Output the [x, y] coordinate of the center of the cell containing the given text.  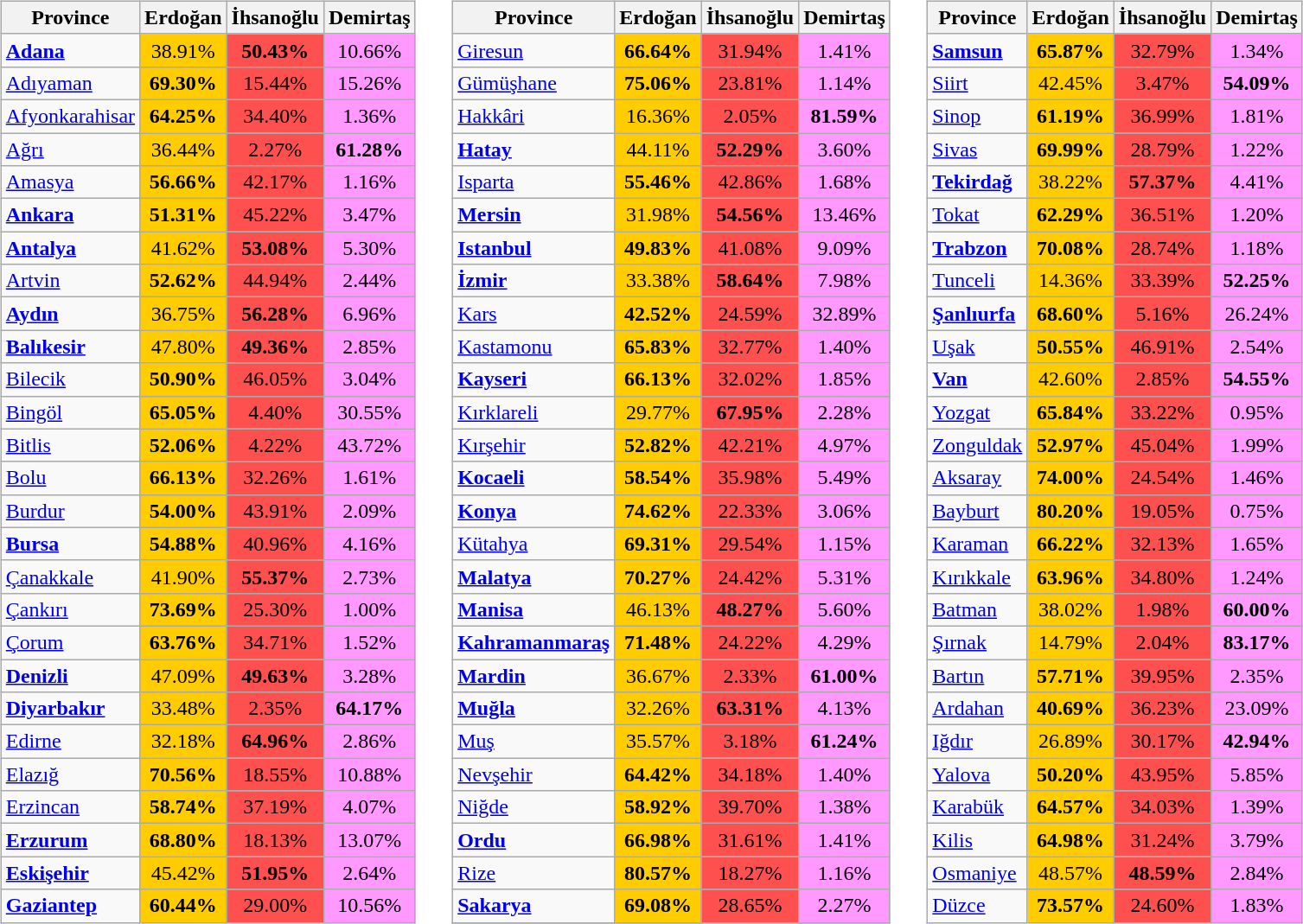
54.00% [183, 511]
3.06% [845, 511]
61.00% [845, 675]
Rize [534, 873]
18.13% [275, 840]
81.59% [845, 116]
Giresun [534, 50]
Batman [977, 609]
Kütahya [534, 544]
41.90% [183, 577]
48.57% [1070, 873]
6.96% [369, 314]
36.99% [1162, 116]
46.91% [1162, 347]
1.46% [1257, 478]
34.40% [275, 116]
54.09% [1257, 83]
3.60% [845, 150]
31.24% [1162, 840]
4.97% [845, 445]
5.49% [845, 478]
25.30% [275, 609]
Niğde [534, 807]
Bursa [70, 544]
52.29% [750, 150]
Aksaray [977, 478]
52.82% [658, 445]
65.87% [1070, 50]
1.34% [1257, 50]
Edirne [70, 742]
45.04% [1162, 445]
Çanakkale [70, 577]
5.31% [845, 577]
29.77% [658, 412]
65.84% [1070, 412]
1.65% [1257, 544]
41.62% [183, 248]
2.04% [1162, 642]
33.22% [1162, 412]
36.51% [1162, 215]
23.09% [1257, 709]
Malatya [534, 577]
5.16% [1162, 314]
Ordu [534, 840]
70.08% [1070, 248]
71.48% [658, 642]
60.00% [1257, 609]
28.74% [1162, 248]
16.36% [658, 116]
36.44% [183, 150]
Manisa [534, 609]
52.62% [183, 281]
Artvin [70, 281]
36.67% [658, 675]
74.62% [658, 511]
58.92% [658, 807]
5.30% [369, 248]
65.83% [658, 347]
18.27% [750, 873]
2.54% [1257, 347]
42.94% [1257, 742]
42.86% [750, 182]
65.05% [183, 412]
Kars [534, 314]
64.17% [369, 709]
61.24% [845, 742]
50.90% [183, 379]
1.18% [1257, 248]
Konya [534, 511]
61.19% [1070, 116]
1.98% [1162, 609]
32.13% [1162, 544]
1.68% [845, 182]
68.80% [183, 840]
80.57% [658, 873]
46.05% [275, 379]
38.22% [1070, 182]
Afyonkarahisar [70, 116]
1.14% [845, 83]
30.17% [1162, 742]
38.91% [183, 50]
1.99% [1257, 445]
56.28% [275, 314]
57.37% [1162, 182]
51.95% [275, 873]
2.73% [369, 577]
42.45% [1070, 83]
Kahramanmaraş [534, 642]
9.09% [845, 248]
26.24% [1257, 314]
Tekirdağ [977, 182]
Osmaniye [977, 873]
15.26% [369, 83]
61.28% [369, 150]
2.64% [369, 873]
Antalya [70, 248]
43.95% [1162, 774]
Tokat [977, 215]
34.80% [1162, 577]
0.75% [1257, 511]
19.05% [1162, 511]
15.44% [275, 83]
Kocaeli [534, 478]
45.42% [183, 873]
34.18% [750, 774]
10.66% [369, 50]
13.46% [845, 215]
32.18% [183, 742]
1.15% [845, 544]
29.00% [275, 906]
Bayburt [977, 511]
Erzurum [70, 840]
58.74% [183, 807]
34.71% [275, 642]
58.54% [658, 478]
13.07% [369, 840]
48.59% [1162, 873]
49.83% [658, 248]
35.57% [658, 742]
4.13% [845, 709]
Kilis [977, 840]
35.98% [750, 478]
İzmir [534, 281]
2.86% [369, 742]
1.22% [1257, 150]
50.55% [1070, 347]
42.60% [1070, 379]
Adıyaman [70, 83]
42.21% [750, 445]
40.96% [275, 544]
54.55% [1257, 379]
Uşak [977, 347]
70.56% [183, 774]
22.33% [750, 511]
64.25% [183, 116]
Şanlıurfa [977, 314]
24.42% [750, 577]
64.96% [275, 742]
30.55% [369, 412]
51.31% [183, 215]
Mardin [534, 675]
2.33% [750, 675]
80.20% [1070, 511]
43.72% [369, 445]
73.57% [1070, 906]
52.97% [1070, 445]
10.56% [369, 906]
Kayseri [534, 379]
63.96% [1070, 577]
Istanbul [534, 248]
58.64% [750, 281]
Düzce [977, 906]
5.60% [845, 609]
Çorum [70, 642]
1.00% [369, 609]
Yozgat [977, 412]
43.91% [275, 511]
Kırşehir [534, 445]
69.99% [1070, 150]
38.02% [1070, 609]
3.18% [750, 742]
74.00% [1070, 478]
28.65% [750, 906]
33.39% [1162, 281]
57.71% [1070, 675]
Muğla [534, 709]
66.98% [658, 840]
46.13% [658, 609]
68.60% [1070, 314]
32.79% [1162, 50]
24.54% [1162, 478]
42.17% [275, 182]
Sivas [977, 150]
69.31% [658, 544]
64.42% [658, 774]
Bitlis [70, 445]
1.85% [845, 379]
4.22% [275, 445]
50.20% [1070, 774]
4.41% [1257, 182]
1.52% [369, 642]
Karaman [977, 544]
39.95% [1162, 675]
60.44% [183, 906]
4.40% [275, 412]
83.17% [1257, 642]
Bingöl [70, 412]
63.76% [183, 642]
69.08% [658, 906]
28.79% [1162, 150]
Hatay [534, 150]
32.89% [845, 314]
39.70% [750, 807]
Adana [70, 50]
Muş [534, 742]
49.36% [275, 347]
Ağrı [70, 150]
36.23% [1162, 709]
1.61% [369, 478]
56.66% [183, 182]
2.05% [750, 116]
Nevşehir [534, 774]
52.25% [1257, 281]
Kırklareli [534, 412]
7.98% [845, 281]
3.28% [369, 675]
4.29% [845, 642]
55.46% [658, 182]
Yalova [977, 774]
33.48% [183, 709]
Samsun [977, 50]
52.06% [183, 445]
Burdur [70, 511]
Van [977, 379]
64.57% [1070, 807]
Ankara [70, 215]
40.69% [1070, 709]
Şırnak [977, 642]
Mersin [534, 215]
26.89% [1070, 742]
54.56% [750, 215]
14.79% [1070, 642]
Elazığ [70, 774]
66.64% [658, 50]
2.09% [369, 511]
Kastamonu [534, 347]
5.85% [1257, 774]
10.88% [369, 774]
37.19% [275, 807]
48.27% [750, 609]
Sakarya [534, 906]
14.36% [1070, 281]
Bilecik [70, 379]
Kırıkkale [977, 577]
4.16% [369, 544]
23.81% [750, 83]
2.44% [369, 281]
44.94% [275, 281]
Bartın [977, 675]
63.31% [750, 709]
3.79% [1257, 840]
Zonguldak [977, 445]
67.95% [750, 412]
33.38% [658, 281]
Gümüşhane [534, 83]
Sinop [977, 116]
69.30% [183, 83]
55.37% [275, 577]
73.69% [183, 609]
Siirt [977, 83]
1.38% [845, 807]
50.43% [275, 50]
Tunceli [977, 281]
47.80% [183, 347]
Çankırı [70, 609]
3.04% [369, 379]
1.36% [369, 116]
Balıkesir [70, 347]
64.98% [1070, 840]
36.75% [183, 314]
2.28% [845, 412]
1.39% [1257, 807]
45.22% [275, 215]
44.11% [658, 150]
Denizli [70, 675]
Isparta [534, 182]
1.83% [1257, 906]
Amasya [70, 182]
24.60% [1162, 906]
Eskişehir [70, 873]
4.07% [369, 807]
66.22% [1070, 544]
Ardahan [977, 709]
32.02% [750, 379]
1.20% [1257, 215]
32.77% [750, 347]
Iğdır [977, 742]
42.52% [658, 314]
Karabük [977, 807]
Hakkâri [534, 116]
34.03% [1162, 807]
24.22% [750, 642]
70.27% [658, 577]
Diyarbakır [70, 709]
0.95% [1257, 412]
75.06% [658, 83]
54.88% [183, 544]
Gaziantep [70, 906]
31.98% [658, 215]
53.08% [275, 248]
1.24% [1257, 577]
24.59% [750, 314]
18.55% [275, 774]
Trabzon [977, 248]
1.81% [1257, 116]
Erzincan [70, 807]
Aydın [70, 314]
41.08% [750, 248]
62.29% [1070, 215]
Bolu [70, 478]
29.54% [750, 544]
49.63% [275, 675]
31.94% [750, 50]
2.84% [1257, 873]
47.09% [183, 675]
31.61% [750, 840]
